Scan for the cell matching the given text and deliver its (X, Y) coordinate at center. 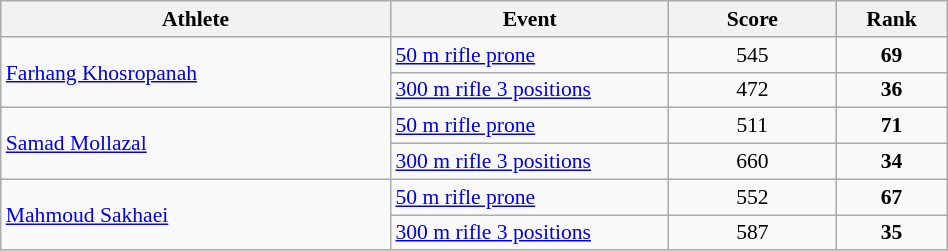
Score (752, 19)
511 (752, 126)
Rank (892, 19)
34 (892, 162)
Mahmoud Sakhaei (196, 214)
36 (892, 90)
660 (752, 162)
587 (752, 233)
Samad Mollazal (196, 144)
Athlete (196, 19)
545 (752, 55)
Event (529, 19)
Farhang Khosropanah (196, 72)
472 (752, 90)
552 (752, 197)
69 (892, 55)
67 (892, 197)
71 (892, 126)
35 (892, 233)
